Provide the [x, y] coordinate of the cell's center where the given text is located.  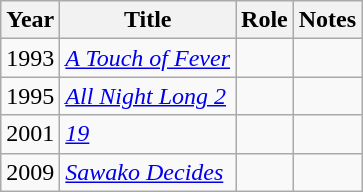
Year [30, 20]
2009 [30, 172]
19 [148, 134]
All Night Long 2 [148, 96]
Title [148, 20]
Role [265, 20]
Sawako Decides [148, 172]
Notes [327, 20]
2001 [30, 134]
A Touch of Fever [148, 58]
1995 [30, 96]
1993 [30, 58]
